Capture the cell that displays the provided text and extract its [X, Y] central coordinate. 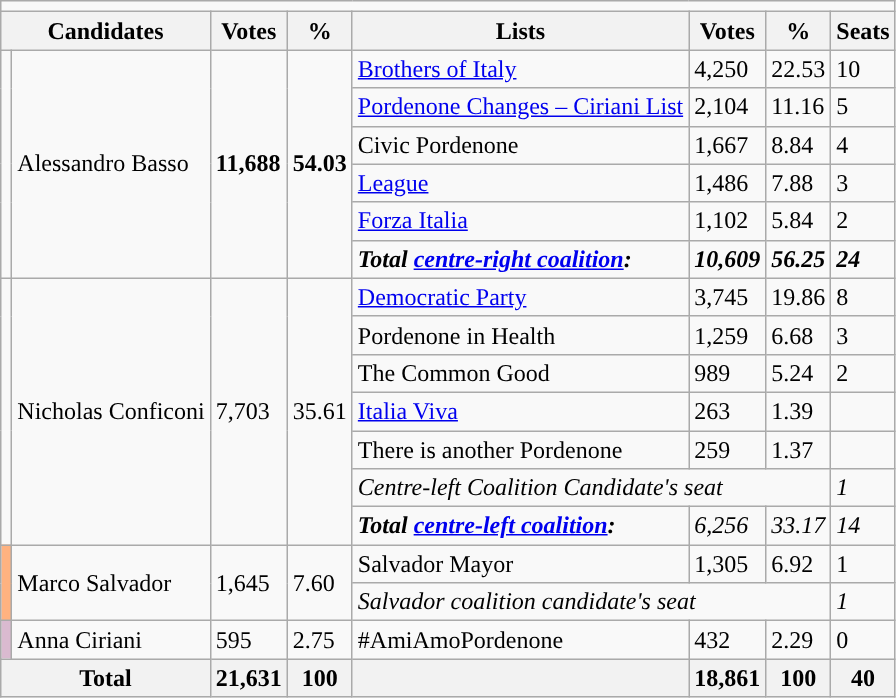
0 [863, 640]
6,256 [728, 526]
Alessandro Basso [111, 164]
Anna Ciriani [111, 640]
Civic Pordenone [520, 145]
2,104 [728, 107]
#AmiAmoPordenone [520, 640]
1.37 [798, 449]
Pordenone in Health [520, 335]
Centre-left Coalition Candidate's seat [591, 488]
1,259 [728, 335]
1,102 [728, 221]
Democratic Party [520, 297]
6.68 [798, 335]
There is another Pordenone [520, 449]
Nicholas Conficoni [111, 411]
1,486 [728, 183]
14 [863, 526]
2.75 [320, 640]
24 [863, 259]
Brothers of Italy [520, 69]
5 [863, 107]
8.84 [798, 145]
League [520, 183]
Italia Viva [520, 411]
6.92 [798, 564]
Total centre-right coalition: [520, 259]
Lists [520, 31]
1.39 [798, 411]
18,861 [728, 678]
33.17 [798, 526]
4 [863, 145]
7.88 [798, 183]
Total [106, 678]
Pordenone Changes – Ciriani List [520, 107]
10 [863, 69]
Seats [863, 31]
Marco Salvador [111, 583]
432 [728, 640]
Candidates [106, 31]
8 [863, 297]
1,667 [728, 145]
Forza Italia [520, 221]
35.61 [320, 411]
11.16 [798, 107]
259 [728, 449]
7,703 [248, 411]
11,688 [248, 164]
56.25 [798, 259]
Salvador Mayor [520, 564]
595 [248, 640]
1,305 [728, 564]
5.84 [798, 221]
21,631 [248, 678]
989 [728, 373]
4,250 [728, 69]
10,609 [728, 259]
Total centre-left coalition: [520, 526]
54.03 [320, 164]
Salvador coalition candidate's seat [591, 602]
3,745 [728, 297]
1,645 [248, 583]
22.53 [798, 69]
5.24 [798, 373]
7.60 [320, 583]
19.86 [798, 297]
2.29 [798, 640]
263 [728, 411]
The Common Good [520, 373]
40 [863, 678]
